Capture the cell that displays the provided text and extract its (X, Y) central coordinate. 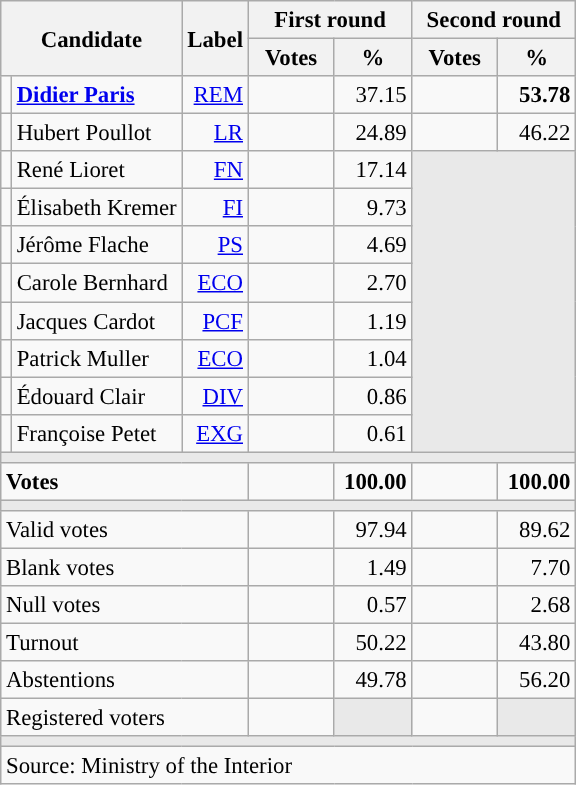
0.61 (373, 433)
Label (215, 38)
Candidate (92, 38)
REM (215, 95)
Abstentions (125, 680)
Jérôme Flache (96, 245)
1.49 (373, 567)
Source: Ministry of the Interior (288, 766)
PCF (215, 321)
LR (215, 133)
Édouard Clair (96, 396)
53.78 (537, 95)
Carole Bernhard (96, 283)
24.89 (373, 133)
1.04 (373, 358)
49.78 (373, 680)
Didier Paris (96, 95)
FI (215, 208)
17.14 (373, 170)
Patrick Muller (96, 358)
37.15 (373, 95)
First round (330, 20)
Élisabeth Kremer (96, 208)
Turnout (125, 643)
2.68 (537, 605)
89.62 (537, 530)
Second round (494, 20)
FN (215, 170)
0.86 (373, 396)
7.70 (537, 567)
97.94 (373, 530)
2.70 (373, 283)
0.57 (373, 605)
René Lioret (96, 170)
EXG (215, 433)
PS (215, 245)
Valid votes (125, 530)
56.20 (537, 680)
43.80 (537, 643)
Null votes (125, 605)
Hubert Poullot (96, 133)
9.73 (373, 208)
4.69 (373, 245)
DIV (215, 396)
Jacques Cardot (96, 321)
Blank votes (125, 567)
46.22 (537, 133)
Registered voters (125, 718)
50.22 (373, 643)
1.19 (373, 321)
Françoise Petet (96, 433)
